Output the [X, Y] coordinate of the center of the cell containing the given text.  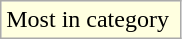
Most in category [91, 20]
